Extract the (X, Y) coordinate from the center of the cell holding the provided text.  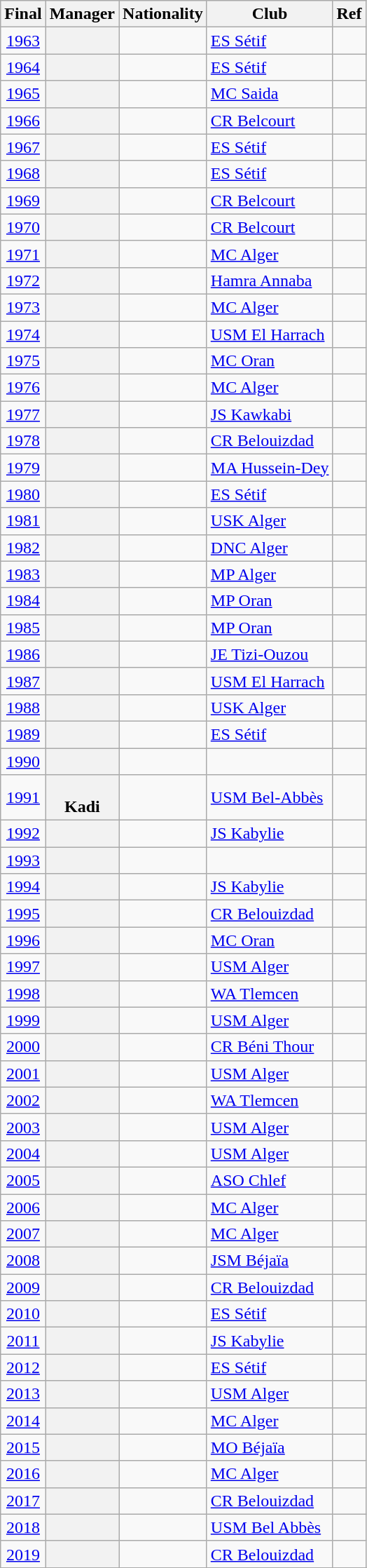
JSM Béjaïa (270, 1261)
2001 (23, 1074)
1973 (23, 307)
1974 (23, 334)
1993 (23, 860)
1970 (23, 227)
1980 (23, 494)
1979 (23, 468)
1996 (23, 940)
MA Hussein-Dey (270, 468)
1995 (23, 914)
2014 (23, 1421)
MP Alger (270, 574)
1982 (23, 548)
2017 (23, 1501)
ASO Chlef (270, 1180)
1968 (23, 174)
1963 (23, 41)
1964 (23, 67)
2000 (23, 1047)
USM Bel Abbès (270, 1527)
1997 (23, 967)
1994 (23, 887)
2004 (23, 1154)
JS Kawkabi (270, 414)
2012 (23, 1367)
1989 (23, 734)
MC Saida (270, 94)
Hamra Annaba (270, 281)
1965 (23, 94)
1981 (23, 521)
DNC Alger (270, 548)
2003 (23, 1127)
Final (23, 14)
1972 (23, 281)
1987 (23, 681)
USM Bel-Abbès (270, 798)
2016 (23, 1474)
2002 (23, 1100)
2007 (23, 1234)
Kadi (82, 798)
1988 (23, 708)
1967 (23, 147)
2009 (23, 1287)
2015 (23, 1447)
1986 (23, 654)
2005 (23, 1180)
1999 (23, 1020)
JE Tizi-Ouzou (270, 654)
Manager (82, 14)
1971 (23, 254)
MO Béjaïa (270, 1447)
1992 (23, 834)
1977 (23, 414)
1976 (23, 388)
1969 (23, 201)
1978 (23, 441)
1990 (23, 761)
2011 (23, 1341)
1966 (23, 121)
Ref (349, 14)
Nationality (163, 14)
2008 (23, 1261)
2013 (23, 1394)
1975 (23, 361)
2018 (23, 1527)
2006 (23, 1207)
2010 (23, 1314)
1985 (23, 628)
2019 (23, 1554)
CR Béni Thour (270, 1047)
1998 (23, 994)
1984 (23, 601)
1983 (23, 574)
Club (270, 14)
1991 (23, 798)
